Pinpoint the cell where the given text exists, returning its (X, Y) midpoint coordinate. 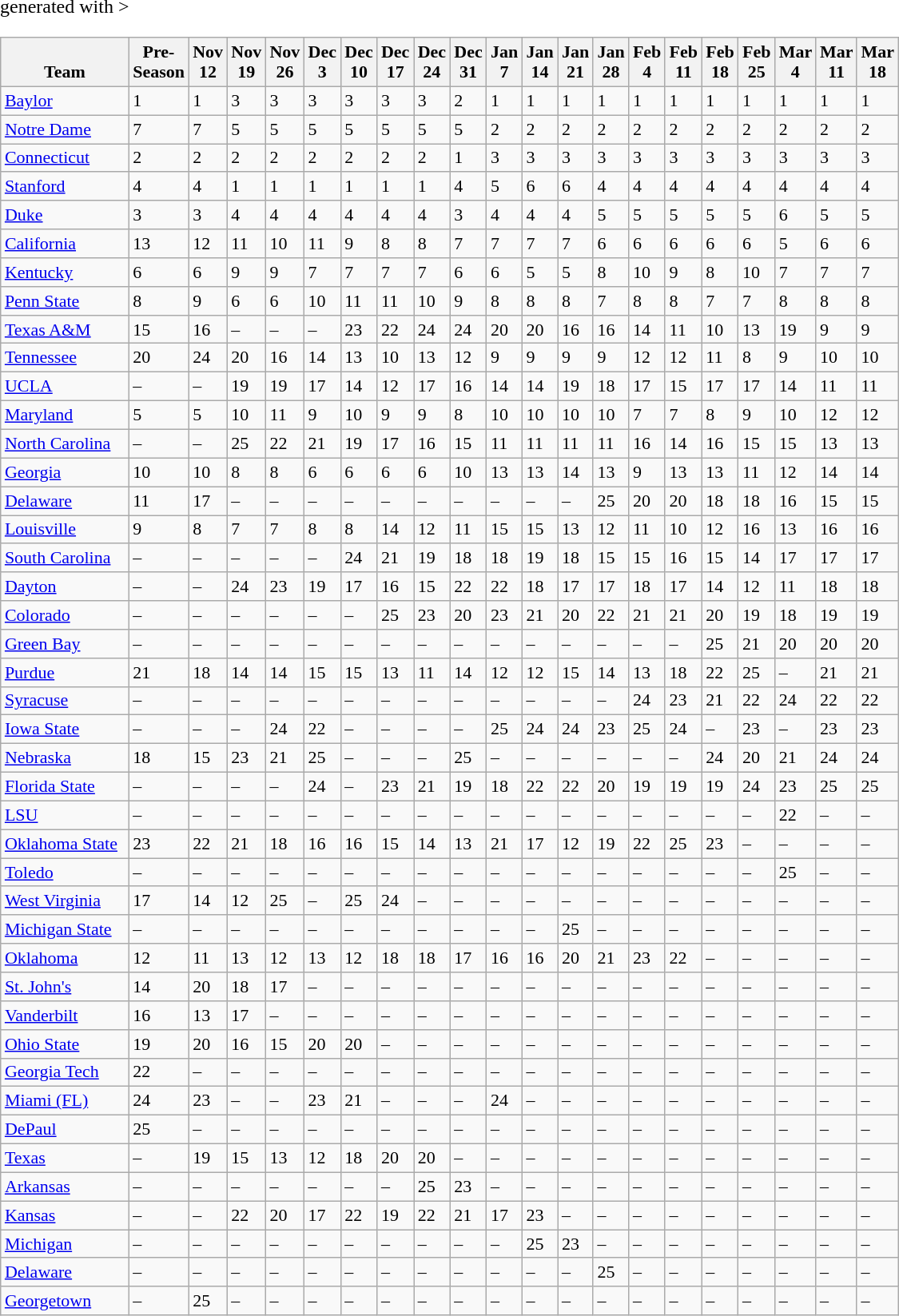
UCLA (65, 387)
Louisville (65, 529)
Toledo (65, 873)
Dec 17 (396, 62)
Nov 12 (208, 62)
Oklahoma State (65, 844)
Michigan (65, 1244)
Jan 14 (539, 62)
Notre Dame (65, 129)
Mar 11 (836, 62)
Feb 25 (757, 62)
Jan 28 (611, 62)
Georgetown (65, 1301)
West Virginia (65, 901)
Mar 18 (877, 62)
Dec 10 (359, 62)
Feb 4 (647, 62)
Feb 11 (683, 62)
Kentucky (65, 272)
Vanderbilt (65, 1016)
North Carolina (65, 443)
Nebraska (65, 758)
Arkansas (65, 1187)
Purdue (65, 672)
Baylor (65, 101)
Jan 21 (575, 62)
Duke (65, 215)
Florida State (65, 786)
LSU (65, 815)
Kansas (65, 1215)
Georgia (65, 472)
Iowa State (65, 730)
Pre- Season (158, 62)
Dec 3 (322, 62)
Michigan State (65, 929)
St. John's (65, 987)
DePaul (65, 1130)
Tennessee (65, 358)
Dayton (65, 586)
Miami (FL) (65, 1101)
Oklahoma (65, 958)
Colorado (65, 615)
Connecticut (65, 158)
Feb 18 (720, 62)
South Carolina (65, 558)
Georgia Tech (65, 1072)
California (65, 244)
Mar 4 (796, 62)
Dec 31 (468, 62)
Jan 7 (504, 62)
Ohio State (65, 1044)
Nov 19 (246, 62)
Texas A&M (65, 329)
Green Bay (65, 644)
Texas (65, 1158)
Team (65, 62)
Syracuse (65, 701)
Stanford (65, 186)
Nov 26 (284, 62)
Penn State (65, 300)
Maryland (65, 415)
Dec 24 (432, 62)
